Extract the [x, y] coordinate from the center of the cell holding the provided text.  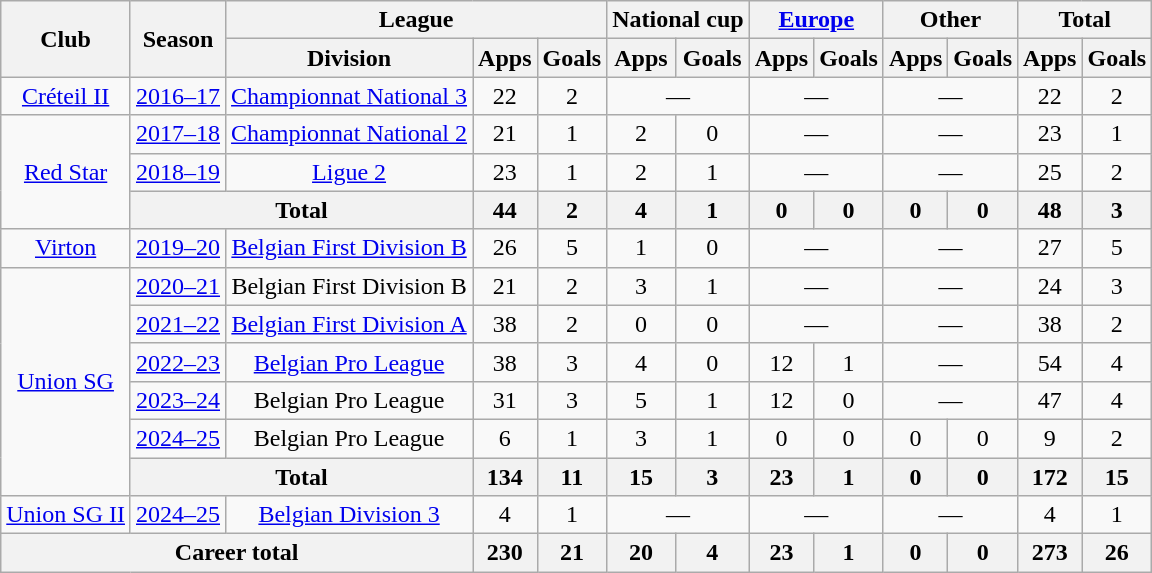
9 [1050, 438]
2019–20 [178, 248]
47 [1050, 400]
2016–17 [178, 96]
Europe [816, 20]
25 [1050, 172]
Championnat National 3 [350, 96]
11 [572, 477]
54 [1050, 362]
League [416, 20]
Championnat National 2 [350, 134]
Créteil II [66, 96]
Union SG [66, 381]
Union SG II [66, 515]
2018–19 [178, 172]
Belgian First Division A [350, 324]
2021–22 [178, 324]
172 [1050, 477]
48 [1050, 210]
2022–23 [178, 362]
230 [505, 553]
2023–24 [178, 400]
134 [505, 477]
Red Star [66, 172]
2020–21 [178, 286]
27 [1050, 248]
Belgian Division 3 [350, 515]
2017–18 [178, 134]
273 [1050, 553]
Division [350, 58]
44 [505, 210]
Career total [237, 553]
Season [178, 39]
Other [950, 20]
Ligue 2 [350, 172]
6 [505, 438]
National cup [678, 20]
Virton [66, 248]
31 [505, 400]
Club [66, 39]
20 [641, 553]
24 [1050, 286]
